Output the [X, Y] coordinate of the center of the cell containing the given text.  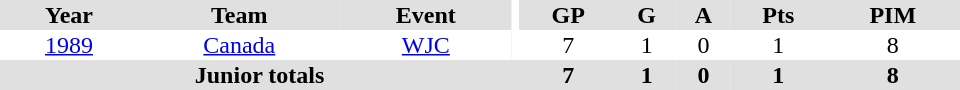
Team [240, 15]
G [646, 15]
Canada [240, 45]
Junior totals [260, 75]
Year [69, 15]
Pts [778, 15]
1989 [69, 45]
A [704, 15]
WJC [426, 45]
Event [426, 15]
PIM [893, 15]
GP [568, 15]
